Capture the cell that displays the provided text and extract its [x, y] central coordinate. 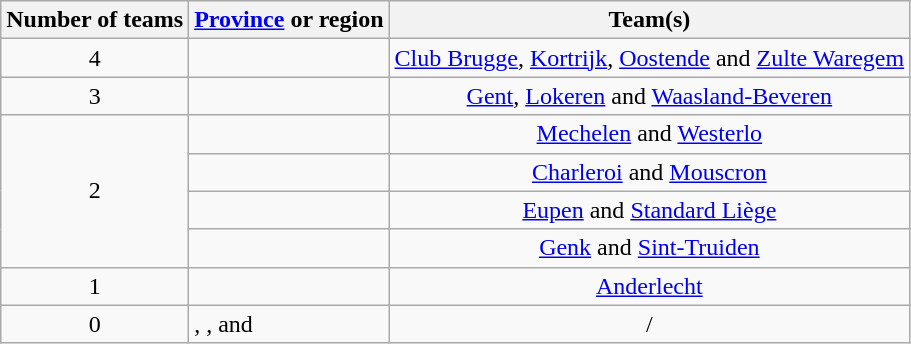
, , and [289, 324]
Mechelen and Westerlo [650, 134]
Number of teams [95, 20]
Charleroi and Mouscron [650, 172]
4 [95, 58]
2 [95, 191]
Club Brugge, Kortrijk, Oostende and Zulte Waregem [650, 58]
/ [650, 324]
Eupen and Standard Liège [650, 210]
1 [95, 286]
Team(s) [650, 20]
Gent, Lokeren and Waasland-Beveren [650, 96]
0 [95, 324]
Anderlecht [650, 286]
Province or region [289, 20]
Genk and Sint-Truiden [650, 248]
3 [95, 96]
